Determine the [x, y] coordinate at the center of the cell enclosing the given text.  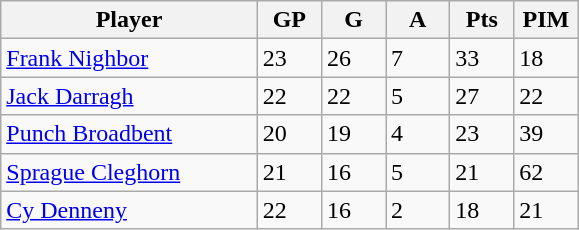
Cy Denneny [130, 210]
A [418, 20]
33 [482, 58]
Sprague Cleghorn [130, 172]
Jack Darragh [130, 96]
4 [418, 134]
2 [418, 210]
20 [289, 134]
19 [353, 134]
GP [289, 20]
Punch Broadbent [130, 134]
39 [546, 134]
Pts [482, 20]
Player [130, 20]
PIM [546, 20]
26 [353, 58]
Frank Nighbor [130, 58]
7 [418, 58]
62 [546, 172]
G [353, 20]
27 [482, 96]
